Locate the cell with the specified text and output its [x, y] center coordinate. 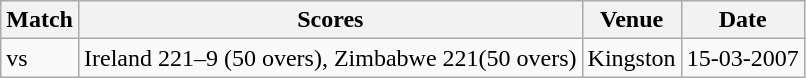
15-03-2007 [742, 58]
Scores [330, 20]
Ireland 221–9 (50 overs), Zimbabwe 221(50 overs) [330, 58]
Match [40, 20]
Date [742, 20]
Venue [632, 20]
Kingston [632, 58]
vs [40, 58]
